Pinpoint the cell where the given text exists, returning its [X, Y] midpoint coordinate. 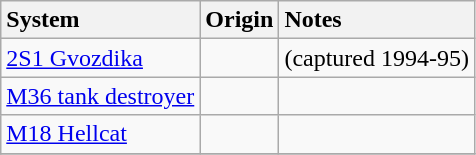
M36 tank destroyer [100, 96]
Origin [240, 20]
(captured 1994-95) [377, 58]
2S1 Gvozdika [100, 58]
M18 Hellcat [100, 134]
System [100, 20]
Notes [377, 20]
